Provide the (x, y) coordinate of the cell's center where the given text is located.  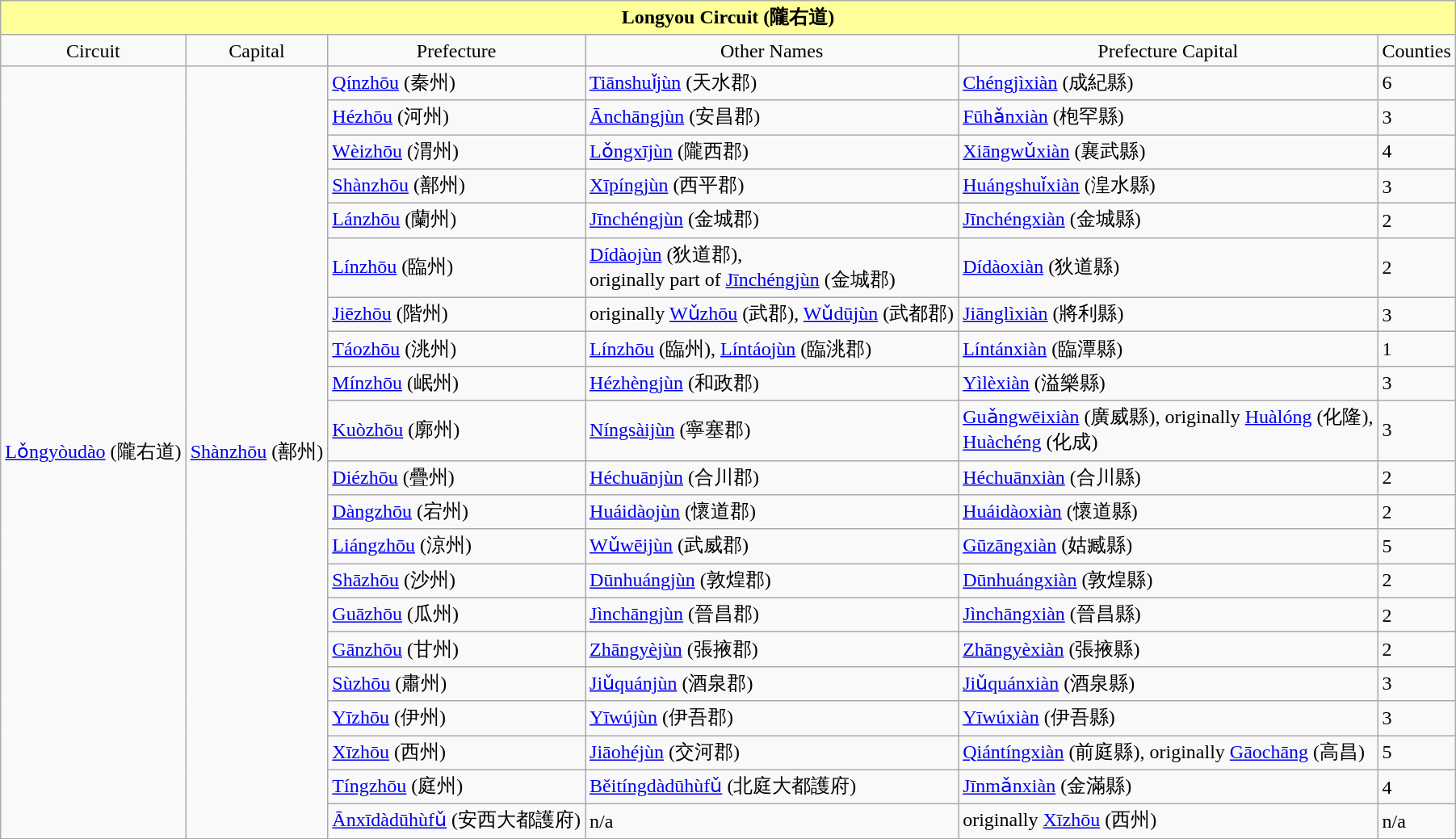
Xīpíngjùn (西平郡) (772, 186)
Guāzhōu (瓜州) (457, 615)
Níngsàijùn (寧塞郡) (772, 430)
Ānxīdàdūhùfǔ (安西大都護府) (457, 822)
Yīzhōu (伊州) (457, 719)
Dídàojùn (狄道郡),originally part of Jīnchéngjùn (金城郡) (772, 267)
Jìnchāngjùn (晉昌郡) (772, 615)
Gūzāngxiàn (姑臧縣) (1168, 546)
Ānchāngjùn (安昌郡) (772, 118)
Jīnmǎnxiàn (金滿縣) (1168, 787)
originally Wǔzhōu (武郡), Wǔdūjùn (武都郡) (772, 315)
Héchuānjùn (合川郡) (772, 478)
Kuòzhōu (廓州) (457, 430)
Yìlèxiàn (溢樂縣) (1168, 383)
Shāzhōu (沙州) (457, 581)
Fūhǎnxiàn (枹罕縣) (1168, 118)
Longyou Circuit (隴右道) (728, 18)
Lǒngyòudào (隴右道) (94, 452)
Diézhōu (疊州) (457, 478)
Xīzhōu (西州) (457, 753)
1 (1416, 349)
Héchuānxiàn (合川縣) (1168, 478)
Jīnchéngxiàn (金城縣) (1168, 221)
Huáidàojùn (懷道郡) (772, 512)
originally Xīzhōu (西州) (1168, 822)
Capital (257, 50)
Chéngjìxiàn (成紀縣) (1168, 82)
Circuit (94, 50)
Sùzhōu (肅州) (457, 683)
Jiāohéjùn (交河郡) (772, 753)
Prefecture Capital (1168, 50)
Huáidàoxiàn (懷道縣) (1168, 512)
Gānzhōu (甘州) (457, 649)
Qínzhōu (秦州) (457, 82)
Other Names (772, 50)
Tiānshuǐjùn (天水郡) (772, 82)
Qiántíngxiàn (前庭縣), originally Gāochāng (高昌) (1168, 753)
Jìnchāngxiàn (晉昌縣) (1168, 615)
Línzhōu (臨州) (457, 267)
Zhāngyèjùn (張掖郡) (772, 649)
Xiāngwǔxiàn (襄武縣) (1168, 152)
Hézhèngjùn (和政郡) (772, 383)
Yīwújùn (伊吾郡) (772, 719)
Jiǔquánjùn (酒泉郡) (772, 683)
Dūnhuángxiàn (敦煌縣) (1168, 581)
Běitíngdàdūhùfǔ (北庭大都護府) (772, 787)
Jiēzhōu (階州) (457, 315)
Wǔwēijùn (武威郡) (772, 546)
Tíngzhōu (庭州) (457, 787)
Zhāngyèxiàn (張掖縣) (1168, 649)
Huángshuǐxiàn (湟水縣) (1168, 186)
Línzhōu (臨州), Líntáojùn (臨洮郡) (772, 349)
Lánzhōu (蘭州) (457, 221)
Lǒngxījùn (隴西郡) (772, 152)
Liángzhōu (涼州) (457, 546)
Yīwúxiàn (伊吾縣) (1168, 719)
Dūnhuángjùn (敦煌郡) (772, 581)
6 (1416, 82)
Jīnchéngjùn (金城郡) (772, 221)
Guǎngwēixiàn (廣威縣), originally Huàlóng (化隆),Huàchéng (化成) (1168, 430)
Counties (1416, 50)
Prefecture (457, 50)
Jiānglìxiàn (將利縣) (1168, 315)
Dàngzhōu (宕州) (457, 512)
Hézhōu (河州) (457, 118)
Wèizhōu (渭州) (457, 152)
Jiǔquánxiàn (酒泉縣) (1168, 683)
Líntánxiàn (臨潭縣) (1168, 349)
Dídàoxiàn (狄道縣) (1168, 267)
Mínzhōu (岷州) (457, 383)
Táozhōu (洮州) (457, 349)
